Output the (x, y) coordinate of the center of the cell containing the given text.  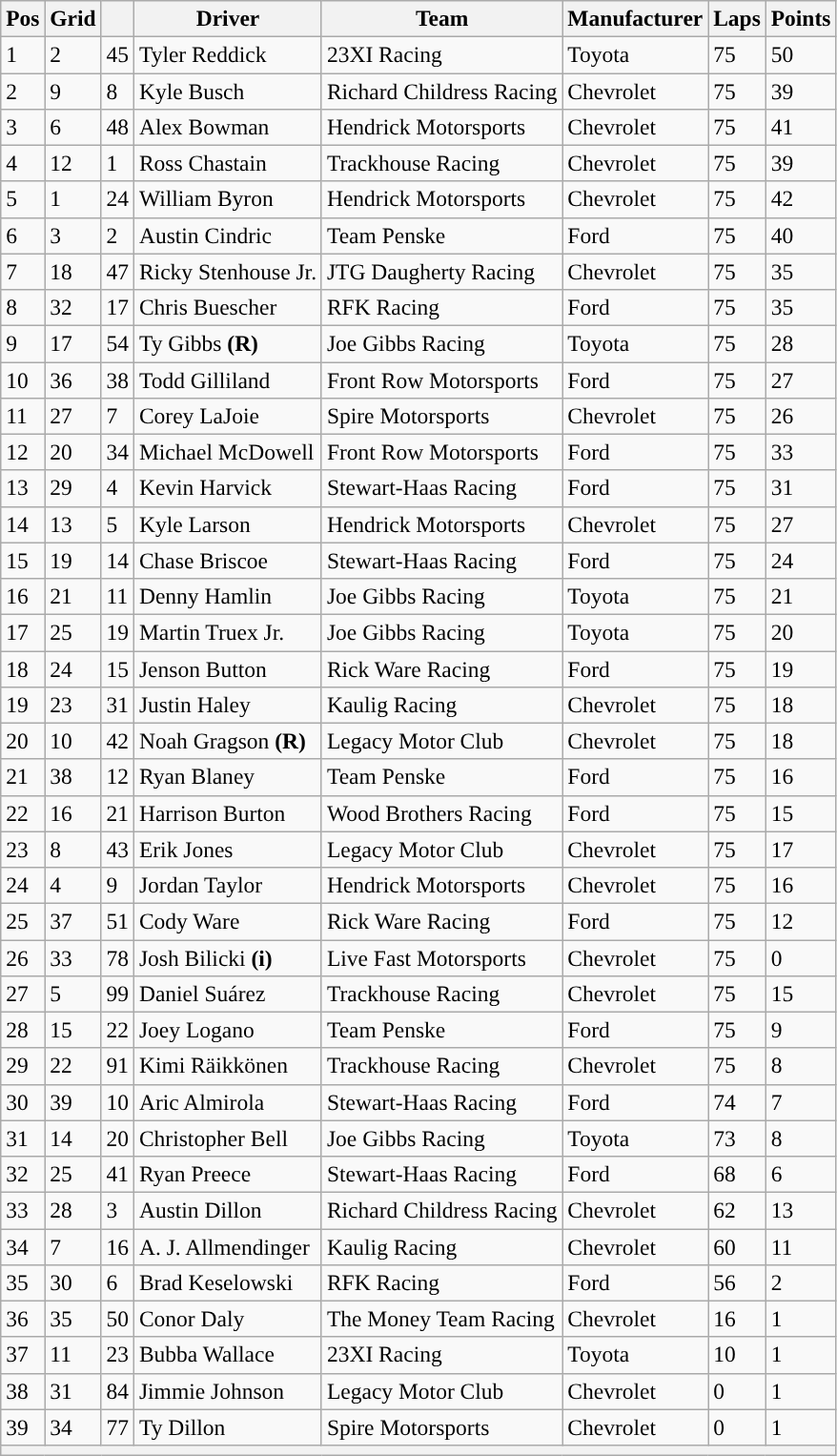
Austin Cindric (227, 236)
74 (738, 1102)
Brad Keselowski (227, 1282)
40 (801, 236)
91 (117, 1066)
Jordan Taylor (227, 885)
Joey Logano (227, 1030)
Live Fast Motorsports (441, 957)
Todd Gilliland (227, 379)
Grid (72, 18)
Driver (227, 18)
Ty Gibbs (R) (227, 343)
William Byron (227, 199)
78 (117, 957)
45 (117, 54)
Erik Jones (227, 850)
Wood Brothers Racing (441, 813)
51 (117, 921)
JTG Daugherty Racing (441, 272)
Team (441, 18)
Daniel Suárez (227, 994)
Corey LaJoie (227, 416)
Jenson Button (227, 668)
Justin Haley (227, 705)
Austin Dillon (227, 1210)
77 (117, 1427)
99 (117, 994)
Ryan Preece (227, 1174)
Denny Hamlin (227, 596)
Aric Almirola (227, 1102)
48 (117, 127)
Harrison Burton (227, 813)
Pos (23, 18)
Ricky Stenhouse Jr. (227, 272)
Points (801, 18)
Chris Buescher (227, 307)
84 (117, 1391)
Kimi Räikkönen (227, 1066)
68 (738, 1174)
Laps (738, 18)
Noah Gragson (R) (227, 741)
Alex Bowman (227, 127)
Cody Ware (227, 921)
Ty Dillon (227, 1427)
43 (117, 850)
Kyle Larson (227, 524)
Ross Chastain (227, 163)
Michael McDowell (227, 452)
62 (738, 1210)
Tyler Reddick (227, 54)
Christopher Bell (227, 1138)
56 (738, 1282)
Conor Daly (227, 1319)
60 (738, 1246)
Chase Briscoe (227, 561)
A. J. Allmendinger (227, 1246)
Josh Bilicki (i) (227, 957)
47 (117, 272)
Manufacturer (635, 18)
The Money Team Racing (441, 1319)
54 (117, 343)
Martin Truex Jr. (227, 632)
Ryan Blaney (227, 777)
Jimmie Johnson (227, 1391)
Kevin Harvick (227, 488)
Bubba Wallace (227, 1355)
Kyle Busch (227, 91)
73 (738, 1138)
